Scan for the cell matching the given text and deliver its (X, Y) coordinate at center. 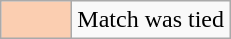
Match was tied (151, 20)
